Detect which cell encompasses the target text, then output its (x, y) center coordinate. 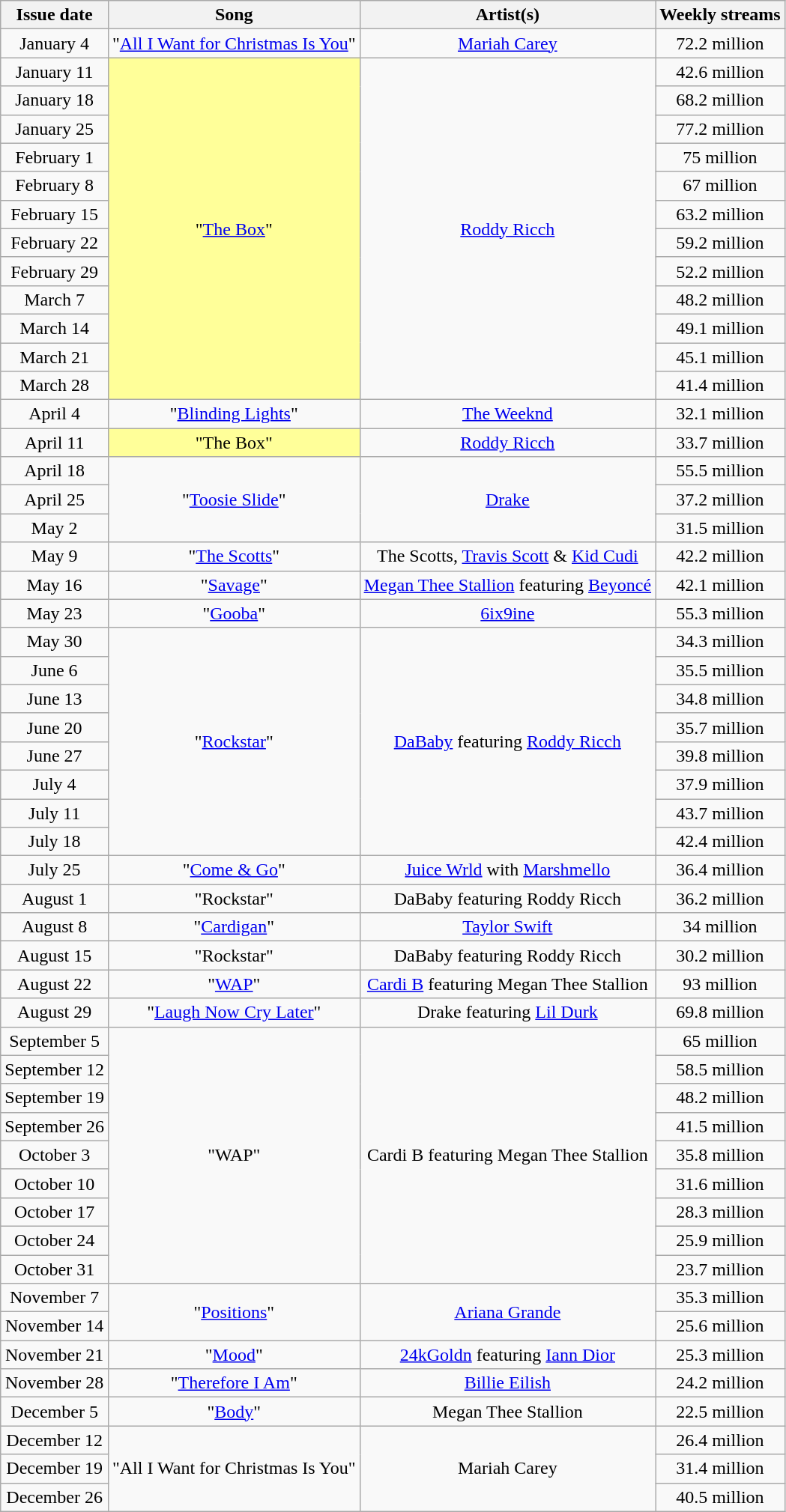
September 19 (55, 1098)
"Cardigan" (234, 927)
55.5 million (721, 471)
November 7 (55, 1298)
Megan Thee Stallion featuring Beyoncé (508, 585)
February 1 (55, 157)
42.1 million (721, 585)
July 18 (55, 842)
December 12 (55, 1440)
"Toosie Slide" (234, 500)
6ix9ine (508, 613)
"Body" (234, 1412)
August 15 (55, 956)
September 26 (55, 1126)
February 22 (55, 243)
August 29 (55, 1012)
April 11 (55, 443)
May 9 (55, 556)
Billie Eilish (508, 1383)
January 4 (55, 43)
42.2 million (721, 556)
43.7 million (721, 813)
February 8 (55, 186)
"The Scotts" (234, 556)
23.7 million (721, 1269)
52.2 million (721, 271)
February 15 (55, 214)
June 27 (55, 756)
25.3 million (721, 1355)
May 30 (55, 642)
May 23 (55, 613)
31.4 million (721, 1469)
35.3 million (721, 1298)
May 2 (55, 528)
28.3 million (721, 1212)
42.4 million (721, 842)
93 million (721, 984)
August 8 (55, 927)
35.7 million (721, 727)
59.2 million (721, 243)
March 14 (55, 328)
Juice Wrld with Marshmello (508, 870)
65 million (721, 1041)
31.6 million (721, 1183)
24.2 million (721, 1383)
25.6 million (721, 1326)
36.4 million (721, 870)
33.7 million (721, 443)
31.5 million (721, 528)
49.1 million (721, 328)
34.3 million (721, 642)
November 14 (55, 1326)
Taylor Swift (508, 927)
25.9 million (721, 1240)
"Gooba" (234, 613)
Artist(s) (508, 15)
February 29 (55, 271)
September 12 (55, 1069)
December 5 (55, 1412)
Issue date (55, 15)
Drake (508, 500)
68.2 million (721, 100)
Megan Thee Stallion (508, 1412)
55.3 million (721, 613)
40.5 million (721, 1497)
April 4 (55, 414)
69.8 million (721, 1012)
June 13 (55, 699)
December 26 (55, 1497)
"Mood" (234, 1355)
January 18 (55, 100)
34.8 million (721, 699)
September 5 (55, 1041)
75 million (721, 157)
32.1 million (721, 414)
26.4 million (721, 1440)
63.2 million (721, 214)
December 19 (55, 1469)
30.2 million (721, 956)
"Come & Go" (234, 870)
Ariana Grande (508, 1312)
January 25 (55, 129)
36.2 million (721, 899)
"Blinding Lights" (234, 414)
35.5 million (721, 670)
77.2 million (721, 129)
March 21 (55, 357)
October 3 (55, 1155)
58.5 million (721, 1069)
August 22 (55, 984)
Song (234, 15)
July 11 (55, 813)
The Scotts, Travis Scott & Kid Cudi (508, 556)
"Savage" (234, 585)
October 31 (55, 1269)
March 7 (55, 300)
January 11 (55, 72)
July 25 (55, 870)
37.9 million (721, 784)
35.8 million (721, 1155)
34 million (721, 927)
"Positions" (234, 1312)
41.4 million (721, 386)
November 28 (55, 1383)
November 21 (55, 1355)
72.2 million (721, 43)
Weekly streams (721, 15)
July 4 (55, 784)
October 10 (55, 1183)
Drake featuring Lil Durk (508, 1012)
24kGoldn featuring Iann Dior (508, 1355)
"Therefore I Am" (234, 1383)
May 16 (55, 585)
45.1 million (721, 357)
August 1 (55, 899)
October 17 (55, 1212)
22.5 million (721, 1412)
April 25 (55, 500)
41.5 million (721, 1126)
The Weeknd (508, 414)
67 million (721, 186)
42.6 million (721, 72)
March 28 (55, 386)
October 24 (55, 1240)
June 20 (55, 727)
39.8 million (721, 756)
April 18 (55, 471)
June 6 (55, 670)
"Laugh Now Cry Later" (234, 1012)
37.2 million (721, 500)
